Return [x, y] of the center of cell containing provided text 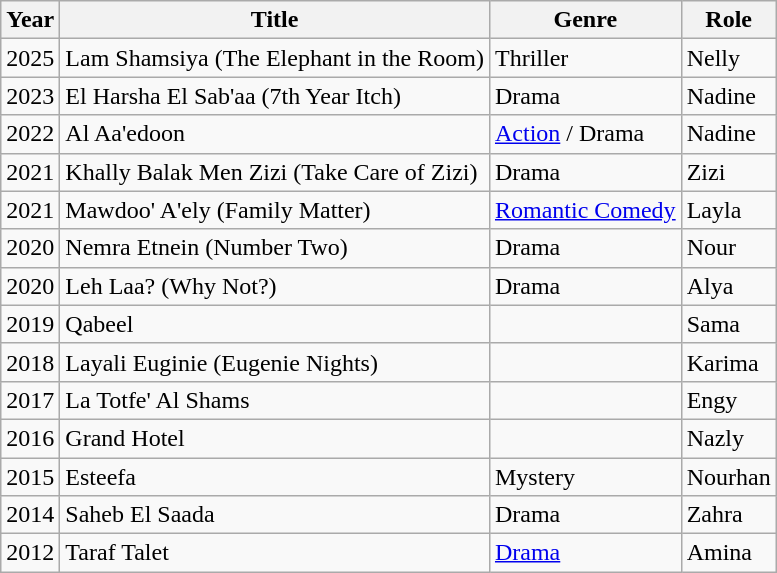
Genre [585, 20]
Engy [728, 400]
Nour [728, 248]
Amina [728, 553]
Al Aa'edoon [275, 134]
Romantic Comedy [585, 210]
Saheb El Saada [275, 515]
Lam Shamsiya (The Elephant in the Room) [275, 58]
Nemra Etnein (Number Two) [275, 248]
Esteefa [275, 477]
Zizi [728, 172]
2018 [30, 362]
La Totfe' Al Shams [275, 400]
2014 [30, 515]
Role [728, 20]
Nourhan [728, 477]
Layla [728, 210]
Thriller [585, 58]
Taraf Talet [275, 553]
Leh Laa? (Why Not?) [275, 286]
Nazly [728, 438]
Sama [728, 324]
2025 [30, 58]
2022 [30, 134]
Zahra [728, 515]
Grand Hotel [275, 438]
Nelly [728, 58]
Alya [728, 286]
Layali Euginie (Eugenie Nights) [275, 362]
2023 [30, 96]
2019 [30, 324]
Karima [728, 362]
Action / Drama [585, 134]
Qabeel [275, 324]
Title [275, 20]
2015 [30, 477]
Mawdoo' A'ely (Family Matter) [275, 210]
2016 [30, 438]
Khally Balak Men Zizi (Take Care of Zizi) [275, 172]
2012 [30, 553]
2017 [30, 400]
El Harsha El Sab'aa (7th Year Itch) [275, 96]
Mystery [585, 477]
Year [30, 20]
